Return [x, y] of the center of cell containing provided text 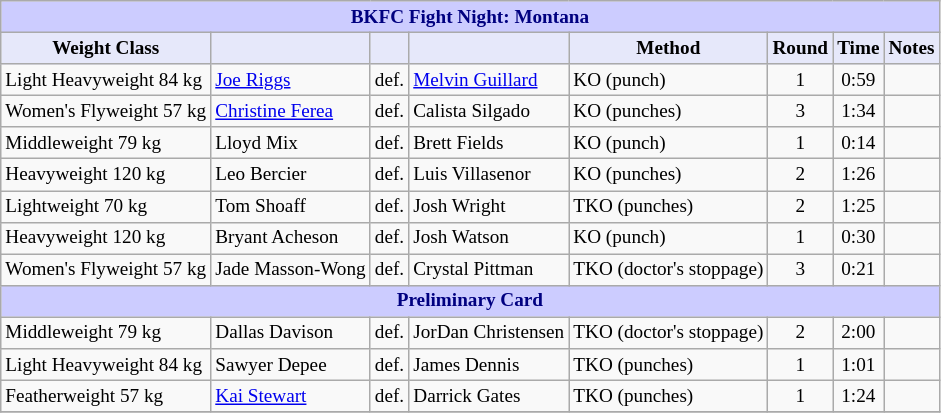
Kai Stewart [291, 396]
2:00 [858, 333]
JorDan Christensen [489, 333]
1:26 [858, 175]
0:14 [858, 143]
Notes [912, 48]
Bryant Acheson [291, 238]
Josh Watson [489, 238]
Joe Riggs [291, 80]
Tom Shoaff [291, 206]
Melvin Guillard [489, 80]
1:01 [858, 365]
Time [858, 48]
Calista Silgado [489, 111]
Method [668, 48]
Preliminary Card [470, 301]
Christine Ferea [291, 111]
0:59 [858, 80]
0:30 [858, 238]
James Dennis [489, 365]
Round [800, 48]
1:25 [858, 206]
Weight Class [106, 48]
Featherweight 57 kg [106, 396]
0:21 [858, 270]
BKFC Fight Night: Montana [470, 17]
Dallas Davison [291, 333]
1:24 [858, 396]
1:34 [858, 111]
Jade Masson-Wong [291, 270]
Leo Bercier [291, 175]
Brett Fields [489, 143]
Crystal Pittman [489, 270]
Darrick Gates [489, 396]
Luis Villasenor [489, 175]
Josh Wright [489, 206]
Lightweight 70 kg [106, 206]
Sawyer Depee [291, 365]
Lloyd Mix [291, 143]
